Capture the cell that displays the provided text and extract its [x, y] central coordinate. 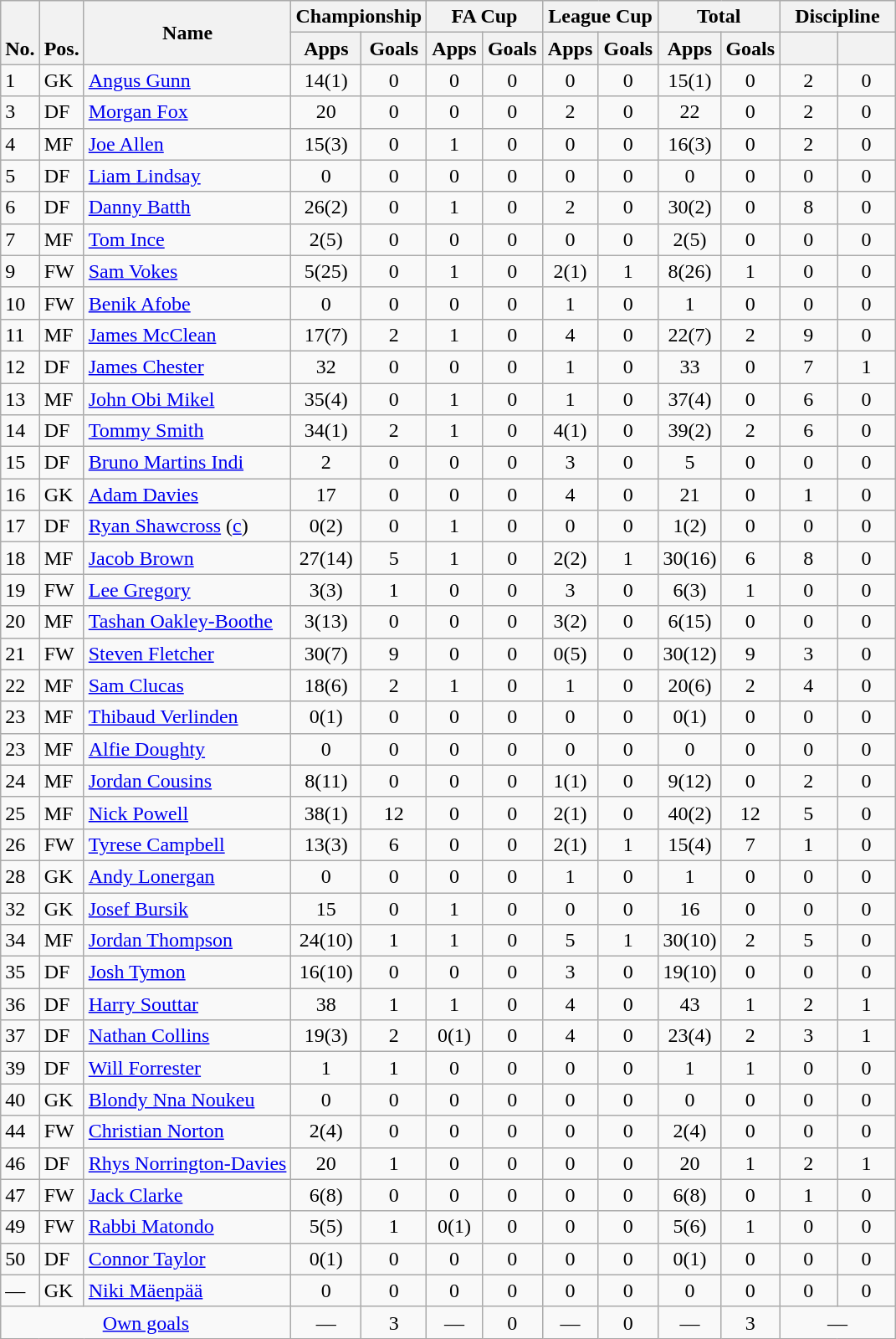
15(3) [326, 144]
Nick Powell [187, 813]
24(10) [326, 941]
Tyrese Campbell [187, 844]
35 [20, 972]
Bruno Martins Indi [187, 463]
4(1) [571, 431]
19(3) [326, 1036]
Own goals [146, 1322]
Josef Bursik [187, 908]
15(4) [689, 844]
FA Cup [485, 17]
14 [20, 431]
49 [20, 1227]
39(2) [689, 431]
No. [20, 33]
Will Forrester [187, 1068]
8(26) [689, 271]
14(1) [326, 80]
11 [20, 335]
26(2) [326, 208]
10 [20, 303]
Blondy Nna Noukeu [187, 1100]
16(10) [326, 972]
33 [689, 367]
Joe Allen [187, 144]
40(2) [689, 813]
Sam Clucas [187, 685]
Jordan Thompson [187, 941]
Adam Davies [187, 495]
Morgan Fox [187, 112]
Connor Taylor [187, 1259]
30(2) [689, 208]
8(11) [326, 781]
0(2) [326, 526]
Christian Norton [187, 1131]
5(25) [326, 271]
5(5) [326, 1227]
Jacob Brown [187, 558]
Niki Mäenpää [187, 1290]
34(1) [326, 431]
Jack Clarke [187, 1195]
6(3) [689, 590]
Sam Vokes [187, 271]
37 [20, 1036]
John Obi Mikel [187, 399]
30(10) [689, 941]
18 [20, 558]
Pos. [62, 33]
25 [20, 813]
Jordan Cousins [187, 781]
League Cup [601, 17]
James McClean [187, 335]
19 [20, 590]
43 [689, 1004]
44 [20, 1131]
Danny Batth [187, 208]
13(3) [326, 844]
Ryan Shawcross (c) [187, 526]
Steven Fletcher [187, 654]
40 [20, 1100]
Lee Gregory [187, 590]
30(12) [689, 654]
36 [20, 1004]
Tommy Smith [187, 431]
Josh Tymon [187, 972]
2(2) [571, 558]
27(14) [326, 558]
46 [20, 1163]
3(3) [326, 590]
Benik Afobe [187, 303]
13 [20, 399]
28 [20, 876]
Andy Lonergan [187, 876]
37(4) [689, 399]
23(4) [689, 1036]
3(13) [326, 622]
35(4) [326, 399]
20(6) [689, 685]
Angus Gunn [187, 80]
17(7) [326, 335]
5(6) [689, 1227]
James Chester [187, 367]
Name [187, 33]
Thibaud Verlinden [187, 717]
34 [20, 941]
Nathan Collins [187, 1036]
19(10) [689, 972]
9(12) [689, 781]
16(3) [689, 144]
Alfie Doughty [187, 749]
30(7) [326, 654]
Tashan Oakley-Boothe [187, 622]
24 [20, 781]
Harry Souttar [187, 1004]
1(2) [689, 526]
3(2) [571, 622]
26 [20, 844]
0(5) [571, 654]
Total [719, 17]
Rabbi Matondo [187, 1227]
1(1) [571, 781]
Discipline [838, 17]
38 [326, 1004]
Liam Lindsay [187, 176]
18(6) [326, 685]
50 [20, 1259]
Championship [359, 17]
15(1) [689, 80]
6(15) [689, 622]
Tom Ince [187, 239]
22(7) [689, 335]
30(16) [689, 558]
Rhys Norrington-Davies [187, 1163]
47 [20, 1195]
39 [20, 1068]
38(1) [326, 813]
